Determine the (x, y) coordinate at the center of the cell enclosing the given text.  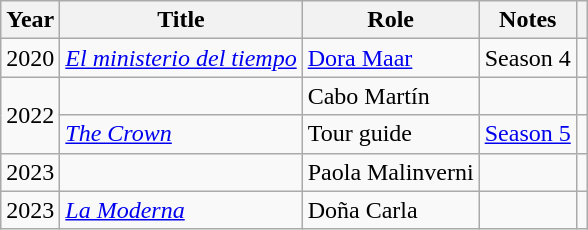
Title (181, 20)
The Crown (181, 134)
Dora Maar (390, 58)
El ministerio del tiempo (181, 58)
Role (390, 20)
Year (30, 20)
Doña Carla (390, 210)
La Moderna (181, 210)
Cabo Martín (390, 96)
Paola Malinverni (390, 172)
Notes (528, 20)
Tour guide (390, 134)
Season 4 (528, 58)
2020 (30, 58)
Season 5 (528, 134)
2022 (30, 115)
